Extract the (x, y) coordinate from the center of the cell holding the provided text.  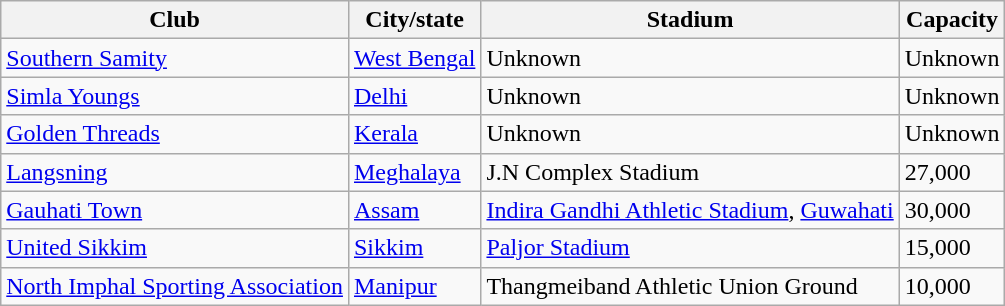
30,000 (952, 210)
Indira Gandhi Athletic Stadium, Guwahati (690, 210)
Kerala (414, 134)
Langsning (175, 172)
27,000 (952, 172)
Southern Samity (175, 58)
15,000 (952, 248)
Assam (414, 210)
10,000 (952, 286)
Gauhati Town (175, 210)
North Imphal Sporting Association (175, 286)
Golden Threads (175, 134)
Paljor Stadium (690, 248)
Thangmeiband Athletic Union Ground (690, 286)
Simla Youngs (175, 96)
Manipur (414, 286)
Stadium (690, 20)
West Bengal (414, 58)
City/state (414, 20)
Club (175, 20)
J.N Complex Stadium (690, 172)
United Sikkim (175, 248)
Delhi (414, 96)
Sikkim (414, 248)
Capacity (952, 20)
Meghalaya (414, 172)
